Identify which cell holds the provided text, then report its (x, y) central coordinate. 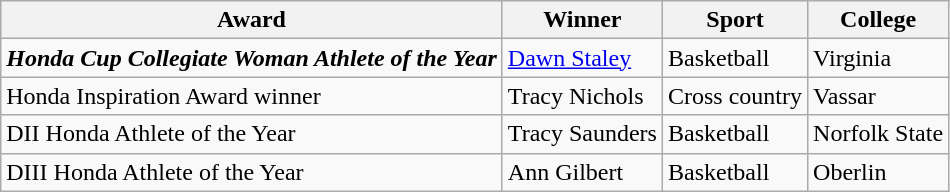
College (878, 20)
Ann Gilbert (582, 172)
Award (252, 20)
Winner (582, 20)
DII Honda Athlete of the Year (252, 134)
Honda Inspiration Award winner (252, 96)
Norfolk State (878, 134)
Oberlin (878, 172)
Sport (734, 20)
Tracy Saunders (582, 134)
Honda Cup Collegiate Woman Athlete of the Year (252, 58)
Virginia (878, 58)
Tracy Nichols (582, 96)
DIII Honda Athlete of the Year (252, 172)
Cross country (734, 96)
Dawn Staley (582, 58)
Vassar (878, 96)
